Pinpoint the cell where the given text exists, returning its [x, y] midpoint coordinate. 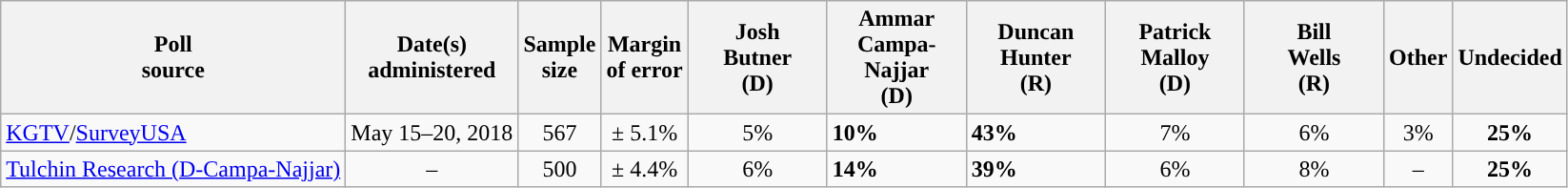
7% [1175, 133]
AmmarCampa-Najjar(D) [896, 57]
JoshButner(D) [757, 57]
PatrickMalloy(D) [1175, 57]
Date(s)administered [432, 57]
8% [1314, 169]
39% [1035, 169]
Samplesize [560, 57]
10% [896, 133]
5% [757, 133]
500 [560, 169]
± 5.1% [644, 133]
BillWells(R) [1314, 57]
3% [1417, 133]
± 4.4% [644, 169]
567 [560, 133]
Pollsource [173, 57]
43% [1035, 133]
Tulchin Research (D-Campa-Najjar) [173, 169]
Other [1417, 57]
14% [896, 169]
Undecided [1510, 57]
Marginof error [644, 57]
KGTV/SurveyUSA [173, 133]
DuncanHunter(R) [1035, 57]
May 15–20, 2018 [432, 133]
